Locate the cell with the specified text and output its [X, Y] center coordinate. 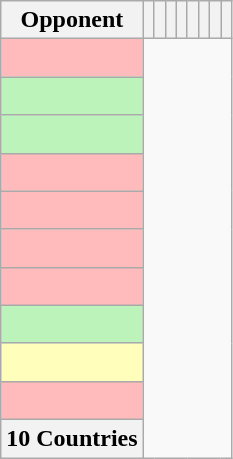
Opponent [72, 20]
10 Countries [72, 438]
